For the text-containing cell, return its midpoint in [X, Y] coordinate format. 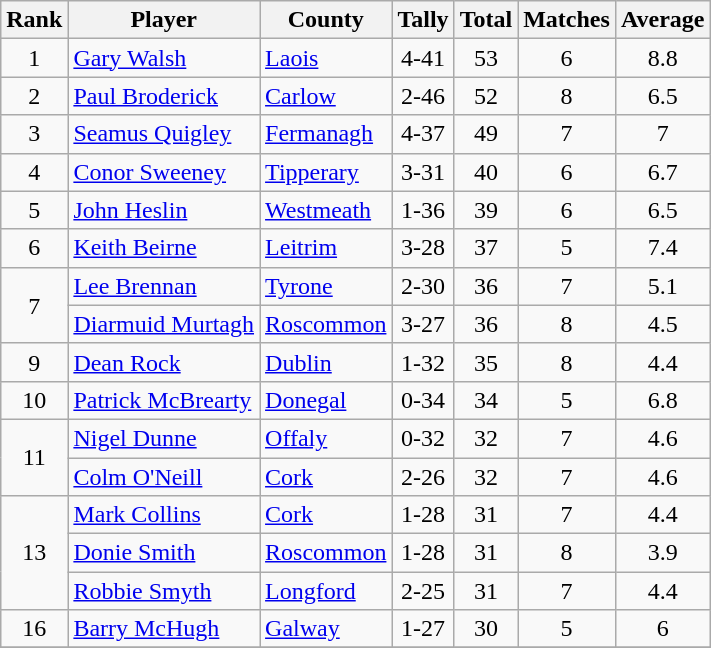
Conor Sweeney [164, 172]
16 [34, 629]
Colm O'Neill [164, 477]
34 [486, 400]
Seamus Quigley [164, 134]
0-32 [423, 438]
Patrick McBrearty [164, 400]
Total [486, 20]
11 [34, 457]
Dublin [326, 362]
6.8 [662, 400]
Lee Brennan [164, 286]
Nigel Dunne [164, 438]
Average [662, 20]
Player [164, 20]
Carlow [326, 96]
Rank [34, 20]
Tyrone [326, 286]
Donegal [326, 400]
2-30 [423, 286]
Barry McHugh [164, 629]
1 [34, 58]
39 [486, 210]
2-26 [423, 477]
Mark Collins [164, 515]
1-27 [423, 629]
Galway [326, 629]
35 [486, 362]
0-34 [423, 400]
Tipperary [326, 172]
2-46 [423, 96]
4 [34, 172]
53 [486, 58]
Longford [326, 591]
30 [486, 629]
County [326, 20]
2-25 [423, 591]
4-41 [423, 58]
4.5 [662, 324]
Gary Walsh [164, 58]
Diarmuid Murtagh [164, 324]
10 [34, 400]
Tally [423, 20]
Offaly [326, 438]
52 [486, 96]
5.1 [662, 286]
49 [486, 134]
Matches [567, 20]
7.4 [662, 248]
Dean Rock [164, 362]
3.9 [662, 553]
6.7 [662, 172]
Fermanagh [326, 134]
37 [486, 248]
Laois [326, 58]
13 [34, 553]
Keith Beirne [164, 248]
40 [486, 172]
2 [34, 96]
John Heslin [164, 210]
Robbie Smyth [164, 591]
3-27 [423, 324]
Paul Broderick [164, 96]
4-37 [423, 134]
Westmeath [326, 210]
8.8 [662, 58]
Leitrim [326, 248]
3 [34, 134]
3-31 [423, 172]
9 [34, 362]
3-28 [423, 248]
1-32 [423, 362]
1-36 [423, 210]
Donie Smith [164, 553]
